Pinpoint the cell where the given text exists, returning its [X, Y] midpoint coordinate. 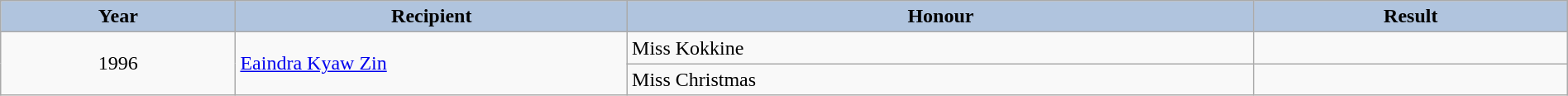
Year [118, 17]
Recipient [432, 17]
Eaindra Kyaw Zin [432, 64]
Miss Kokkine [941, 48]
Miss Christmas [941, 79]
1996 [118, 64]
Result [1411, 17]
Honour [941, 17]
